Detect which cell encompasses the target text, then output its [x, y] center coordinate. 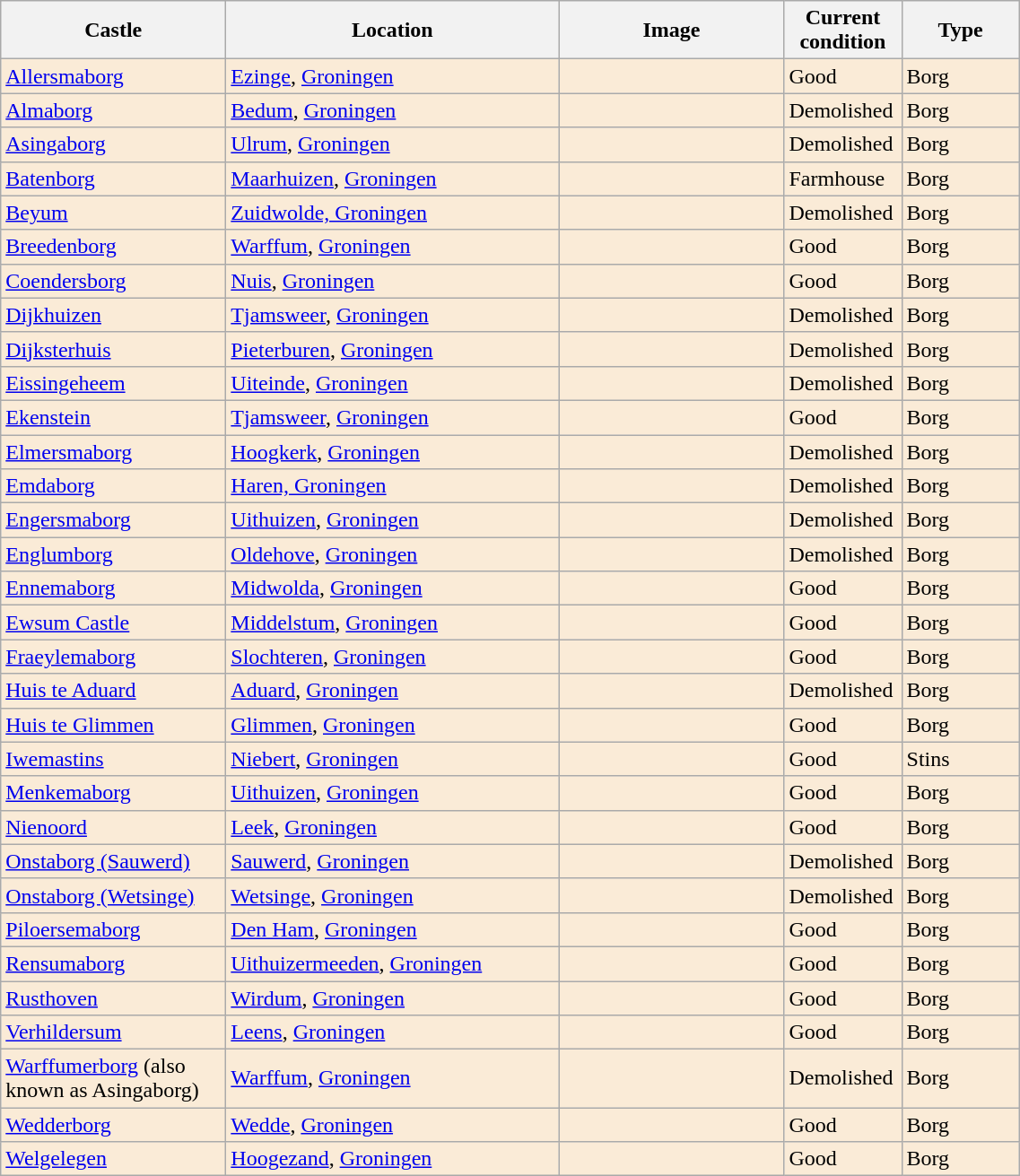
Uiteinde, Groningen [393, 383]
Ekenstein [113, 417]
Fraeylemaborg [113, 657]
Glimmen, Groningen [393, 725]
Midwolda, Groningen [393, 588]
Beyum [113, 213]
Haren, Groningen [393, 486]
Huis te Aduard [113, 691]
Rensumaborg [113, 963]
Ulrum, Groningen [393, 144]
Slochteren, Groningen [393, 657]
Wetsinge, Groningen [393, 895]
Oldehove, Groningen [393, 554]
Leek, Groningen [393, 827]
Nienoord [113, 827]
Aduard, Groningen [393, 691]
Allersmaborg [113, 76]
Dijksterhuis [113, 349]
Wedderborg [113, 1125]
Image [671, 30]
Wedde, Groningen [393, 1125]
Pieterburen, Groningen [393, 349]
Onstaborg (Sauwerd) [113, 861]
Ennemaborg [113, 588]
Englumborg [113, 554]
Castle [113, 30]
Almaborg [113, 110]
Leens, Groningen [393, 1032]
Middelstum, Groningen [393, 623]
Asingaborg [113, 144]
Current condition [843, 30]
Niebert, Groningen [393, 759]
Elmersmaborg [113, 451]
Location [393, 30]
Rusthoven [113, 998]
Onstaborg (Wetsinge) [113, 895]
Maarhuizen, Groningen [393, 179]
Iwemastins [113, 759]
Uithuizermeeden, Groningen [393, 963]
Warffumerborg (also known as Asingaborg) [113, 1078]
Nuis, Groningen [393, 281]
Type [960, 30]
Menkemaborg [113, 793]
Stins [960, 759]
Batenborg [113, 179]
Ewsum Castle [113, 623]
Emdaborg [113, 486]
Ezinge, Groningen [393, 76]
Sauwerd, Groningen [393, 861]
Welgelegen [113, 1159]
Farmhouse [843, 179]
Dijkhuizen [113, 315]
Piloersemaborg [113, 929]
Eissingeheem [113, 383]
Engersmaborg [113, 520]
Huis te Glimmen [113, 725]
Breedenborg [113, 247]
Den Ham, Groningen [393, 929]
Hoogezand, Groningen [393, 1159]
Zuidwolde, Groningen [393, 213]
Verhildersum [113, 1032]
Coendersborg [113, 281]
Hoogkerk, Groningen [393, 451]
Bedum, Groningen [393, 110]
Wirdum, Groningen [393, 998]
